Scan for the cell matching the given text and deliver its [X, Y] coordinate at center. 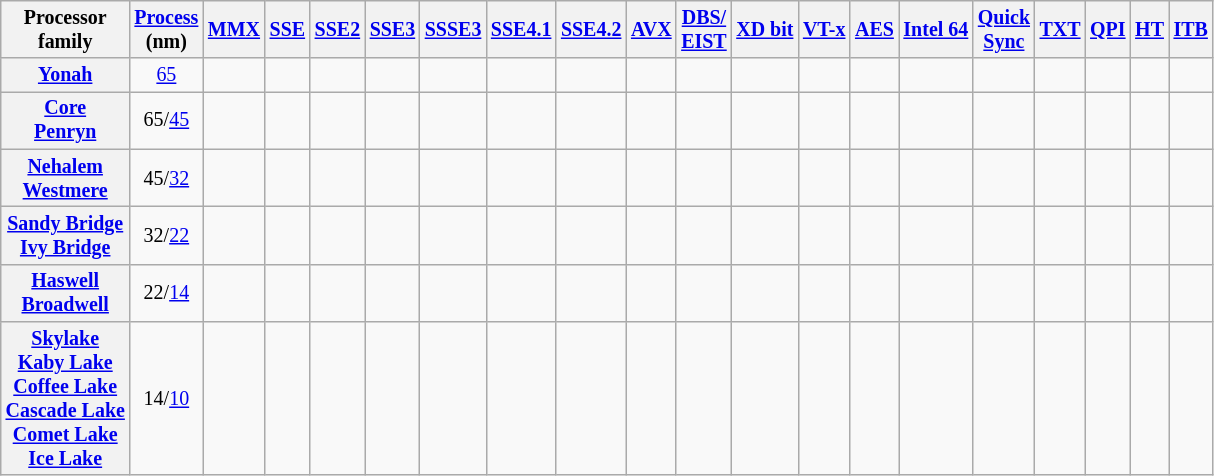
SSE2 [338, 30]
14/10 [167, 398]
Sandy BridgeIvy Bridge [66, 236]
QPI [1108, 30]
Processorfamily [66, 30]
Intel 64 [936, 30]
HaswellBroadwell [66, 292]
Yonah [66, 76]
SSE [288, 30]
Process(nm) [167, 30]
45/32 [167, 178]
AVX [651, 30]
XD bit [764, 30]
CorePenryn [66, 120]
QuickSync [1004, 30]
SkylakeKaby LakeCoffee LakeCascade LakeComet LakeIce Lake [66, 398]
SSSE3 [453, 30]
HT [1149, 30]
NehalemWestmere [66, 178]
SSE3 [392, 30]
65 [167, 76]
AES [874, 30]
22/14 [167, 292]
ITB [1191, 30]
MMX [234, 30]
VT-x [824, 30]
DBS/EIST [704, 30]
65/45 [167, 120]
32/22 [167, 236]
SSE4.2 [591, 30]
TXT [1060, 30]
SSE4.1 [521, 30]
